Determine the (X, Y) coordinate at the center of the cell enclosing the given text.  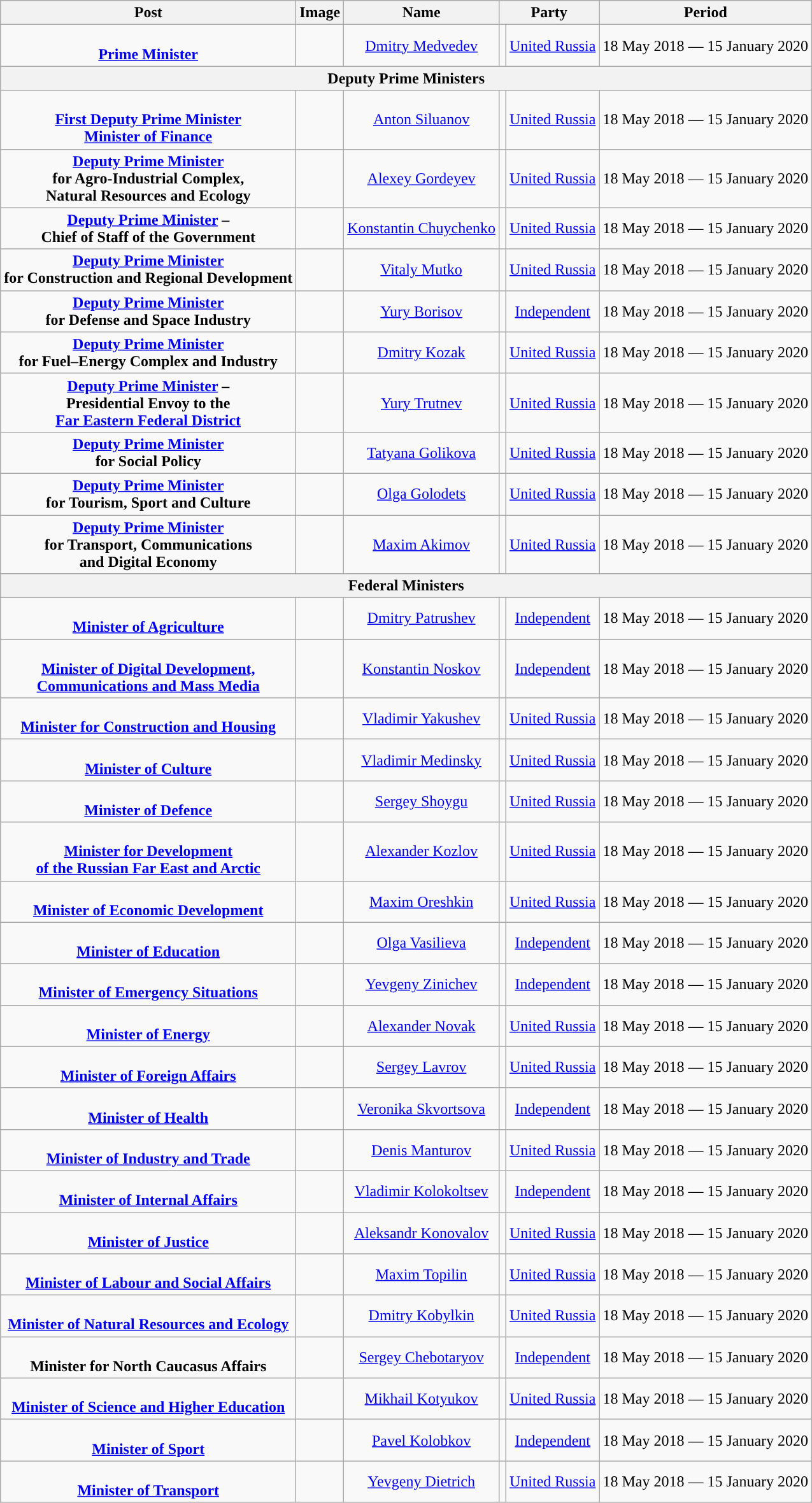
Vladimir Medinsky (422, 760)
Deputy Prime Ministerfor Fuel–Energy Complex and Industry (148, 353)
Minister for North Caucasus Affairs (148, 1358)
Konstantin Noskov (422, 669)
Minister of Industry and Trade (148, 1150)
Deputy Prime Minister –Presidential Envoy to theFar Eastern Federal District (148, 402)
Deputy Prime Ministerfor Social Policy (148, 452)
Period (706, 13)
Sergey Lavrov (422, 1067)
Pavel Kolobkov (422, 1441)
Tatyana Golikova (422, 452)
First Deputy Prime MinisterMinister of Finance (148, 120)
Dmitry Kobylkin (422, 1316)
Deputy Prime Ministerfor Construction and Regional Development (148, 270)
Minister of Defence (148, 801)
Deputy Prime Minister –Chief of Staff of the Government (148, 228)
Maxim Topilin (422, 1275)
Party (549, 13)
Dmitry Medvedev (422, 46)
Maxim Oreshkin (422, 902)
Sergey Chebotaryov (422, 1358)
Minister for Developmentof the Russian Far East and Arctic (148, 851)
Aleksandr Konovalov (422, 1233)
Alexander Kozlov (422, 851)
Federal Ministers (406, 586)
Yevgeny Dietrich (422, 1481)
Minister of Education (148, 943)
Minister of Emergency Situations (148, 985)
Minister of Culture (148, 760)
Veronika Skvortsova (422, 1108)
Vladimir Yakushev (422, 718)
Minister of Foreign Affairs (148, 1067)
Minister of Sport (148, 1441)
Maxim Akimov (422, 544)
Minister of Digital Development,Communications and Mass Media (148, 669)
Minister of Internal Affairs (148, 1191)
Deputy Prime Ministerfor Tourism, Sport and Culture (148, 494)
Deputy Prime Ministers (406, 78)
Olga Golodets (422, 494)
Sergey Shoygu (422, 801)
Dmitry Patrushev (422, 619)
Minister of Transport (148, 1481)
Alexander Novak (422, 1025)
Yevgeny Zinichev (422, 985)
Mikhail Kotyukov (422, 1399)
Yury Trutnev (422, 402)
Minister of Health (148, 1108)
Image (320, 13)
Deputy Prime Ministerfor Defense and Space Industry (148, 311)
Minister of Labour and Social Affairs (148, 1275)
Konstantin Chuychenko (422, 228)
Vitaly Mutko (422, 270)
Prime Minister (148, 46)
Minister for Construction and Housing (148, 718)
Dmitry Kozak (422, 353)
Anton Siluanov (422, 120)
Deputy Prime Ministerfor Agro-Industrial Complex,Natural Resources and Ecology (148, 178)
Name (422, 13)
Post (148, 13)
Minister of Agriculture (148, 619)
Denis Manturov (422, 1150)
Alexey Gordeyev (422, 178)
Minister of Natural Resources and Ecology (148, 1316)
Minister of Justice (148, 1233)
Yury Borisov (422, 311)
Minister of Energy (148, 1025)
Vladimir Kolokoltsev (422, 1191)
Minister of Economic Development (148, 902)
Deputy Prime Ministerfor Transport, Communicationsand Digital Economy (148, 544)
Olga Vasilieva (422, 943)
Minister of Science and Higher Education (148, 1399)
